Find where the given text appears and provide that cell's center as (x, y) coordinate. 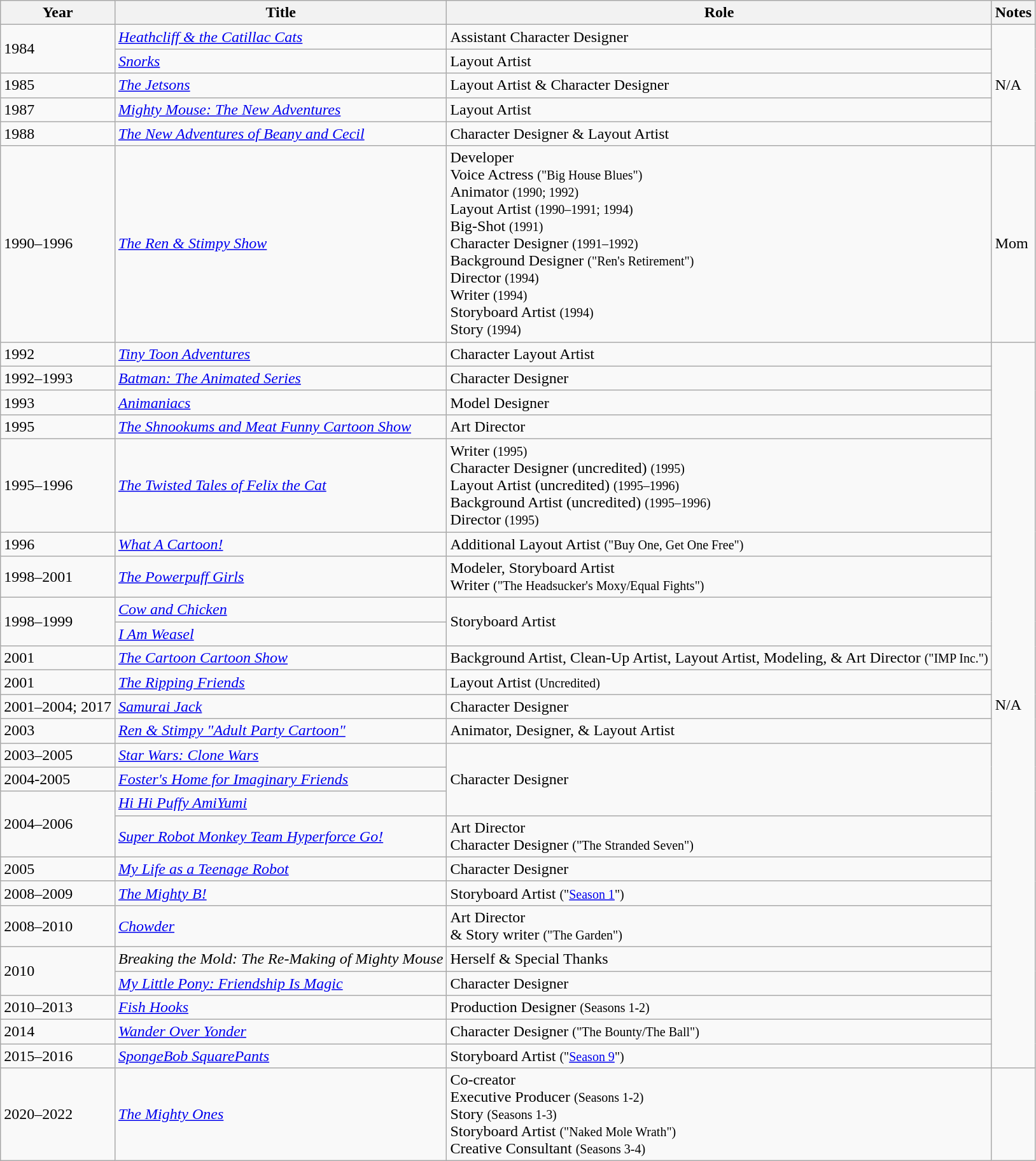
1996 (58, 544)
Modeler, Storyboard ArtistWriter ("The Headsucker's Moxy/Equal Fights") (719, 577)
Assistant Character Designer (719, 37)
1993 (58, 402)
Samurai Jack (280, 707)
1995–1996 (58, 485)
Chowder (280, 925)
2014 (58, 1032)
Foster's Home for Imaginary Friends (280, 779)
2010 (58, 971)
2004-2005 (58, 779)
Title (280, 13)
Year (58, 13)
Art Director& Story writer ("The Garden") (719, 925)
Tiny Toon Adventures (280, 354)
Cow and Chicken (280, 610)
The Shnookums and Meat Funny Cartoon Show (280, 426)
2015–2016 (58, 1056)
The Ren & Stimpy Show (280, 244)
My Little Pony: Friendship Is Magic (280, 983)
The Powerpuff Girls (280, 577)
Character Layout Artist (719, 354)
What A Cartoon! (280, 544)
Breaking the Mold: The Re-Making of Mighty Mouse (280, 959)
SpongeBob SquarePants (280, 1056)
2008–2010 (58, 925)
Model Designer (719, 402)
Batman: The Animated Series (280, 378)
2008–2009 (58, 893)
1990–1996 (58, 244)
1987 (58, 109)
I Am Weasel (280, 634)
Mom (1013, 244)
Heathcliff & the Catillac Cats (280, 37)
Co-creatorExecutive Producer (Seasons 1-2)Story (Seasons 1-3)Storyboard Artist ("Naked Mole Wrath")Creative Consultant (Seasons 3-4) (719, 1115)
1995 (58, 426)
2001–2004; 2017 (58, 707)
Role (719, 13)
Storyboard Artist ("Season 9") (719, 1056)
Herself & Special Thanks (719, 959)
Character Designer & Layout Artist (719, 134)
Animator, Designer, & Layout Artist (719, 731)
Notes (1013, 13)
1985 (58, 85)
1998–2001 (58, 577)
Layout Artist (Uncredited) (719, 682)
Fish Hooks (280, 1008)
Additional Layout Artist ("Buy One, Get One Free") (719, 544)
Art Director (719, 426)
Background Artist, Clean-Up Artist, Layout Artist, Modeling, & Art Director ("IMP Inc.") (719, 658)
The Cartoon Cartoon Show (280, 658)
Wander Over Yonder (280, 1032)
1992–1993 (58, 378)
Ren & Stimpy "Adult Party Cartoon" (280, 731)
1992 (58, 354)
Production Designer (Seasons 1-2) (719, 1008)
Storyboard Artist ("Season 1") (719, 893)
Super Robot Monkey Team Hyperforce Go! (280, 836)
Snorks (280, 61)
The Jetsons (280, 85)
Mighty Mouse: The New Adventures (280, 109)
My Life as a Teenage Robot (280, 869)
2004–2006 (58, 824)
1988 (58, 134)
Storyboard Artist (719, 622)
Writer (1995)Character Designer (uncredited) (1995)Layout Artist (uncredited) (1995–1996)Background Artist (uncredited) (1995–1996)Director (1995) (719, 485)
2003–2005 (58, 755)
The Mighty Ones (280, 1115)
Art DirectorCharacter Designer ("The Stranded Seven") (719, 836)
Animaniacs (280, 402)
The Twisted Tales of Felix the Cat (280, 485)
2010–2013 (58, 1008)
Hi Hi Puffy AmiYumi (280, 803)
Star Wars: Clone Wars (280, 755)
2005 (58, 869)
Layout Artist & Character Designer (719, 85)
The New Adventures of Beany and Cecil (280, 134)
1984 (58, 49)
Character Designer ("The Bounty/The Ball") (719, 1032)
2003 (58, 731)
The Mighty B! (280, 893)
2020–2022 (58, 1115)
1998–1999 (58, 622)
The Ripping Friends (280, 682)
